Provide the [x, y] coordinate of the cell's center where the given text is located.  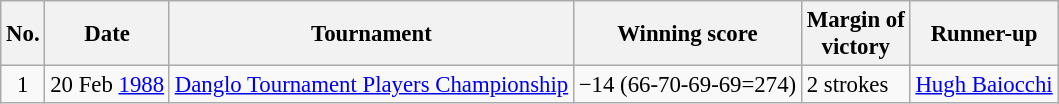
20 Feb 1988 [107, 85]
Hugh Baiocchi [984, 85]
Winning score [687, 34]
Date [107, 34]
Runner-up [984, 34]
Tournament [371, 34]
1 [23, 85]
Margin ofvictory [856, 34]
Danglo Tournament Players Championship [371, 85]
No. [23, 34]
2 strokes [856, 85]
−14 (66-70-69-69=274) [687, 85]
